Pinpoint the cell where the given text exists, returning its (X, Y) midpoint coordinate. 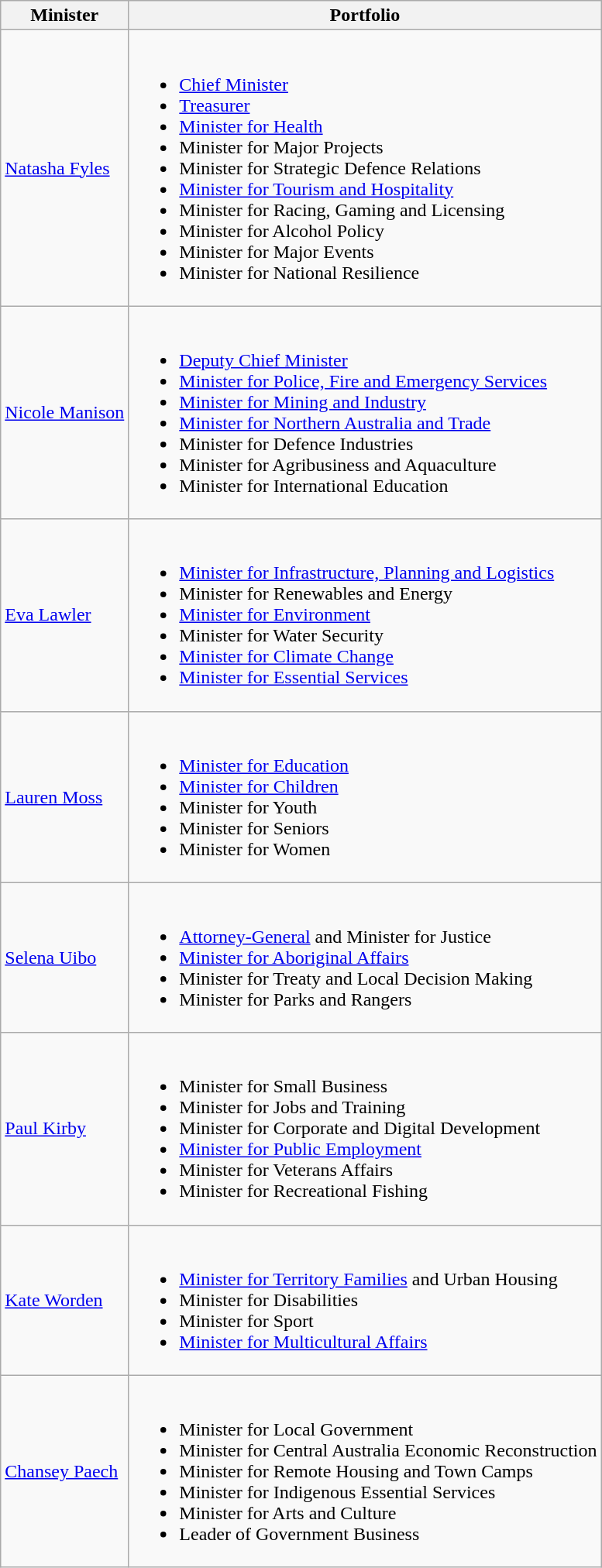
Minister for Territory Families and Urban HousingMinister for DisabilitiesMinister for SportMinister for Multicultural Affairs (365, 1300)
Selena Uibo (65, 958)
Minister (65, 15)
Nicole Manison (65, 412)
Attorney-General and Minister for JusticeMinister for Aboriginal AffairsMinister for Treaty and Local Decision MakingMinister for Parks and Rangers (365, 958)
Natasha Fyles (65, 168)
Eva Lawler (65, 615)
Chansey Paech (65, 1471)
Lauren Moss (65, 796)
Minister for EducationMinister for ChildrenMinister for YouthMinister for SeniorsMinister for Women (365, 796)
Paul Kirby (65, 1129)
Kate Worden (65, 1300)
Portfolio (365, 15)
